Determine the (x, y) coordinate at the center of the cell enclosing the given text.  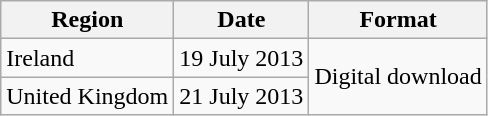
19 July 2013 (242, 58)
Ireland (88, 58)
21 July 2013 (242, 96)
Digital download (398, 77)
Region (88, 20)
United Kingdom (88, 96)
Date (242, 20)
Format (398, 20)
